For the text-containing cell, return its midpoint in [X, Y] coordinate format. 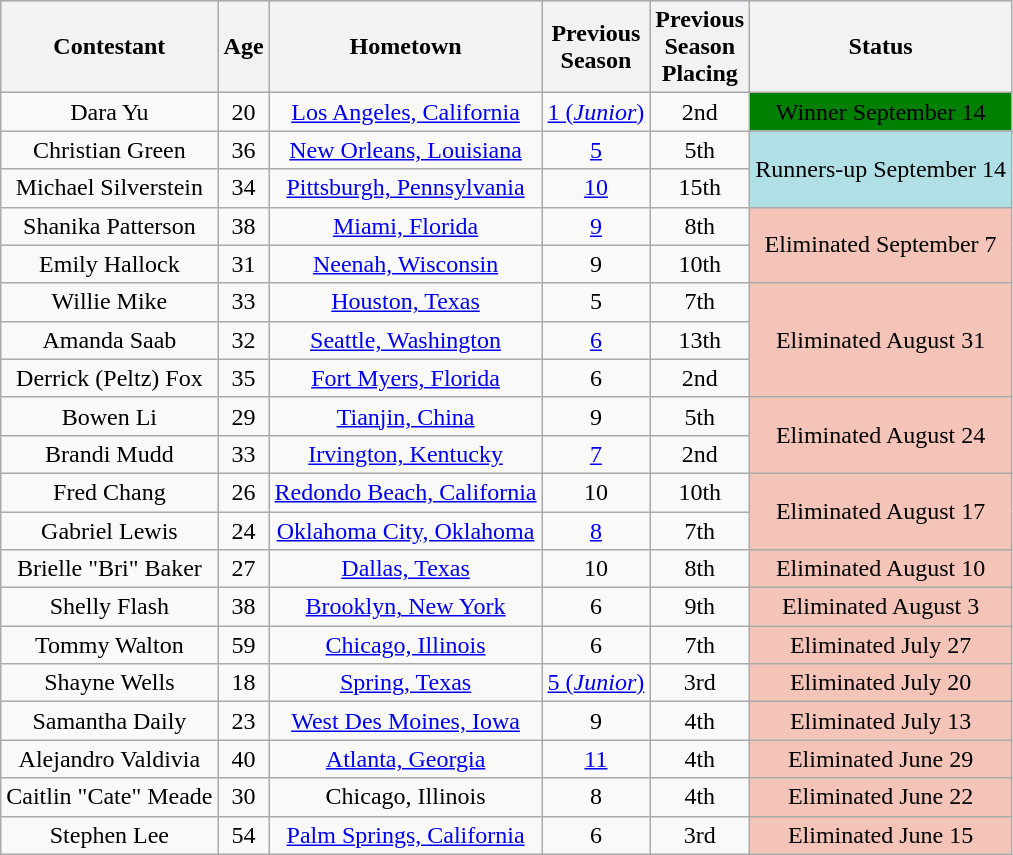
Neenah, Wisconsin [406, 264]
15th [700, 188]
32 [244, 340]
24 [244, 531]
Willie Mike [110, 302]
Eliminated June 22 [881, 797]
Eliminated August 17 [881, 511]
Michael Silverstein [110, 188]
20 [244, 112]
Dallas, Texas [406, 569]
Status [881, 47]
Palm Springs, California [406, 835]
Caitlin "Cate" Meade [110, 797]
34 [244, 188]
Alejandro Valdivia [110, 759]
Pittsburgh, Pennsylvania [406, 188]
Irvington, Kentucky [406, 454]
West Des Moines, Iowa [406, 721]
Shanika Patterson [110, 226]
Bowen Li [110, 416]
Shelly Flash [110, 607]
11 [596, 759]
Runners-up September 14 [881, 169]
Spring, Texas [406, 683]
Emily Hallock [110, 264]
23 [244, 721]
59 [244, 645]
27 [244, 569]
29 [244, 416]
7 [596, 454]
Contestant [110, 47]
30 [244, 797]
Winner September 14 [881, 112]
Houston, Texas [406, 302]
Los Angeles, California [406, 112]
PreviousSeason [596, 47]
Eliminated August 3 [881, 607]
1 (Junior) [596, 112]
Eliminated September 7 [881, 245]
Amanda Saab [110, 340]
Tommy Walton [110, 645]
PreviousSeasonPlacing [700, 47]
Christian Green [110, 150]
Fort Myers, Florida [406, 378]
5 (Junior) [596, 683]
Derrick (Peltz) Fox [110, 378]
35 [244, 378]
Eliminated July 27 [881, 645]
Eliminated July 20 [881, 683]
Eliminated June 29 [881, 759]
40 [244, 759]
Oklahoma City, Oklahoma [406, 531]
Brielle "Bri" Baker [110, 569]
Dara Yu [110, 112]
Brooklyn, New York [406, 607]
Seattle, Washington [406, 340]
Tianjin, China [406, 416]
Eliminated July 13 [881, 721]
Age [244, 47]
54 [244, 835]
Shayne Wells [110, 683]
Eliminated June 15 [881, 835]
Brandi Mudd [110, 454]
26 [244, 492]
Fred Chang [110, 492]
Atlanta, Georgia [406, 759]
Miami, Florida [406, 226]
31 [244, 264]
36 [244, 150]
Eliminated August 31 [881, 340]
Eliminated August 24 [881, 435]
Stephen Lee [110, 835]
Samantha Daily [110, 721]
New Orleans, Louisiana [406, 150]
Eliminated August 10 [881, 569]
18 [244, 683]
9th [700, 607]
Redondo Beach, California [406, 492]
Gabriel Lewis [110, 531]
Hometown [406, 47]
13th [700, 340]
